Pinpoint the cell where the given text exists, returning its (x, y) midpoint coordinate. 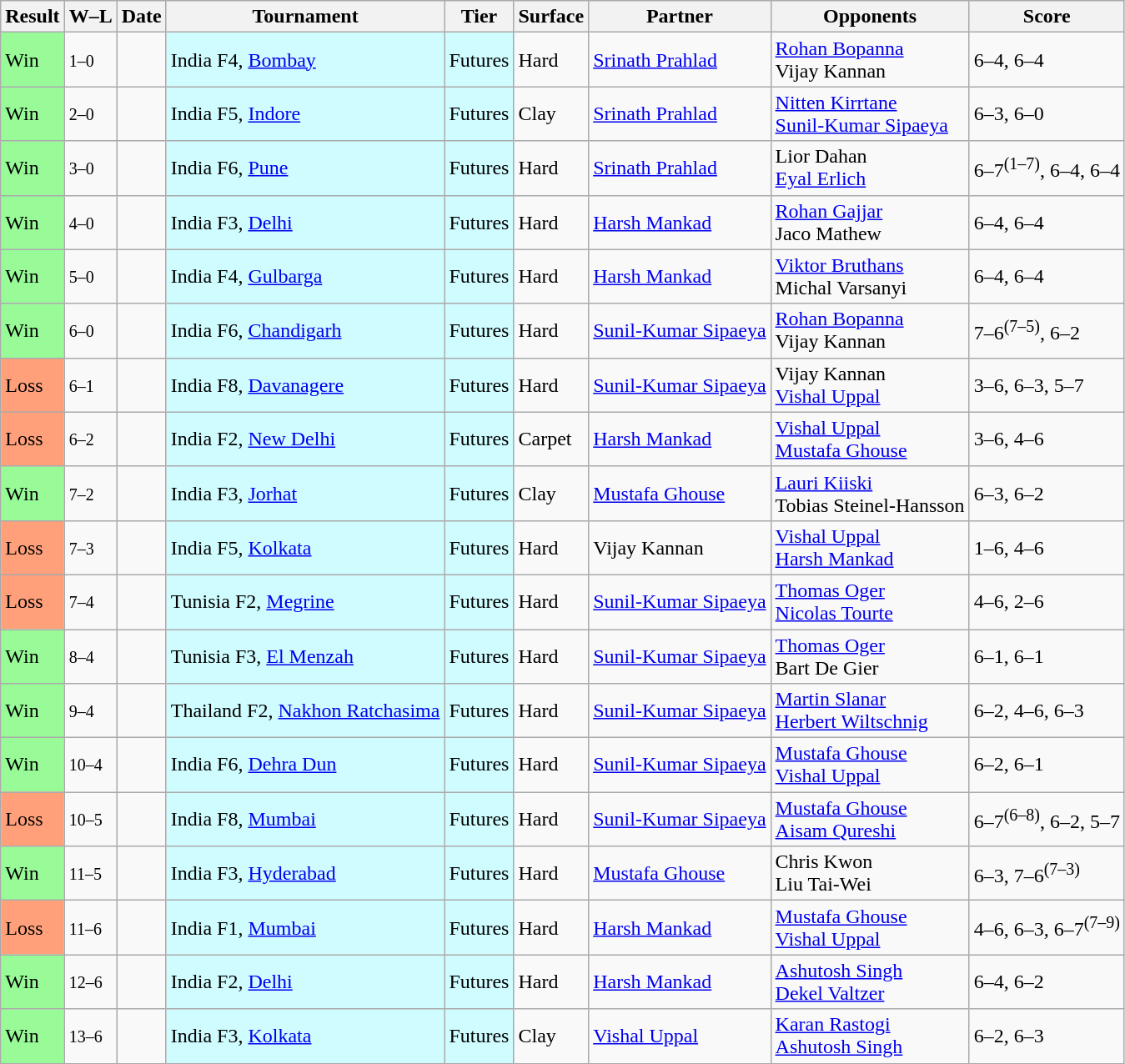
Tournament (305, 17)
6–7(1–7), 6–4, 6–4 (1047, 168)
6–1 (90, 385)
3–6, 4–6 (1047, 439)
11–5 (90, 874)
6–3, 6–0 (1047, 113)
Date (142, 17)
6–2 (90, 439)
India F3, Jorhat (305, 494)
India F2, New Delhi (305, 439)
India F6, Dehra Dun (305, 765)
4–6, 2–6 (1047, 602)
Thailand F2, Nakhon Ratchasima (305, 710)
India F5, Indore (305, 113)
Partner (680, 17)
4–0 (90, 222)
Vijay Kannan Vishal Uppal (870, 385)
India F8, Davanagere (305, 385)
Vijay Kannan (680, 547)
India F3, Hyderabad (305, 874)
6–3, 6–2 (1047, 494)
7–6(7–5), 6–2 (1047, 330)
Tunisia F3, El Menzah (305, 655)
6–2, 6–3 (1047, 1036)
Ashutosh Singh Dekel Valtzer (870, 982)
7–4 (90, 602)
8–4 (90, 655)
7–3 (90, 547)
Rohan Gajjar Jaco Mathew (870, 222)
6–2, 4–6, 6–3 (1047, 710)
India F3, Kolkata (305, 1036)
11–6 (90, 927)
Viktor Bruthans Michal Varsanyi (870, 277)
6–1, 6–1 (1047, 655)
6–2, 6–1 (1047, 765)
12–6 (90, 982)
India F4, Bombay (305, 60)
India F2, Delhi (305, 982)
2–0 (90, 113)
Tunisia F2, Megrine (305, 602)
1–6, 4–6 (1047, 547)
Thomas Oger Nicolas Tourte (870, 602)
Vishal Uppal (680, 1036)
Thomas Oger Bart De Gier (870, 655)
Lauri Kiiski Tobias Steinel-Hansson (870, 494)
India F3, Delhi (305, 222)
Opponents (870, 17)
Vishal Uppal Mustafa Ghouse (870, 439)
9–4 (90, 710)
India F6, Chandigarh (305, 330)
3–6, 6–3, 5–7 (1047, 385)
Tier (479, 17)
6–3, 7–6(7–3) (1047, 874)
W–L (90, 17)
Carpet (551, 439)
10–4 (90, 765)
Nitten Kirrtane Sunil-Kumar Sipaeya (870, 113)
7–2 (90, 494)
India F6, Pune (305, 168)
4–6, 6–3, 6–7(7–9) (1047, 927)
Score (1047, 17)
Surface (551, 17)
6–7(6–8), 6–2, 5–7 (1047, 819)
Lior Dahan Eyal Erlich (870, 168)
Martin Slanar Herbert Wiltschnig (870, 710)
6–0 (90, 330)
Result (33, 17)
Vishal Uppal Harsh Mankad (870, 547)
Mustafa Ghouse Aisam Qureshi (870, 819)
3–0 (90, 168)
India F5, Kolkata (305, 547)
1–0 (90, 60)
India F1, Mumbai (305, 927)
Karan Rastogi Ashutosh Singh (870, 1036)
5–0 (90, 277)
6–4, 6–2 (1047, 982)
India F8, Mumbai (305, 819)
10–5 (90, 819)
Chris Kwon Liu Tai-Wei (870, 874)
India F4, Gulbarga (305, 277)
13–6 (90, 1036)
